Provide the (x, y) coordinate of the cell's center where the given text is located.  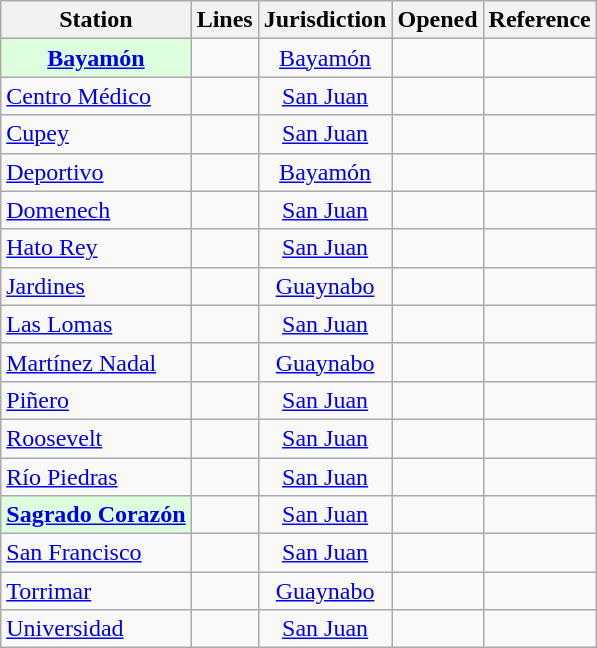
Universidad (96, 629)
Hato Rey (96, 248)
Roosevelt (96, 438)
Jurisdiction (325, 20)
Martínez Nadal (96, 362)
San Francisco (96, 553)
Opened (438, 20)
Piñero (96, 400)
Deportivo (96, 172)
Torrimar (96, 591)
Domenech (96, 210)
Reference (540, 20)
Sagrado Corazón (96, 515)
Río Piedras (96, 477)
Cupey (96, 134)
Jardines (96, 286)
Centro Médico (96, 96)
Las Lomas (96, 324)
Lines (224, 20)
Station (96, 20)
